Search for the cell housing the specified text and yield its (X, Y) center coordinate. 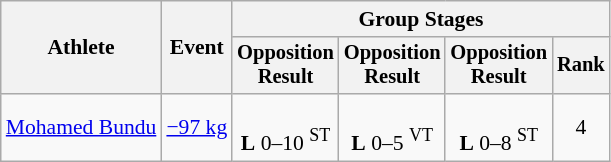
L 0–8 ST (498, 128)
−97 kg (196, 128)
Mohamed Bundu (82, 128)
L 0–10 ST (286, 128)
4 (581, 128)
L 0–5 VT (392, 128)
Rank (581, 66)
Event (196, 48)
Athlete (82, 48)
Group Stages (420, 19)
